Locate the cell with the specified text and output its [X, Y] center coordinate. 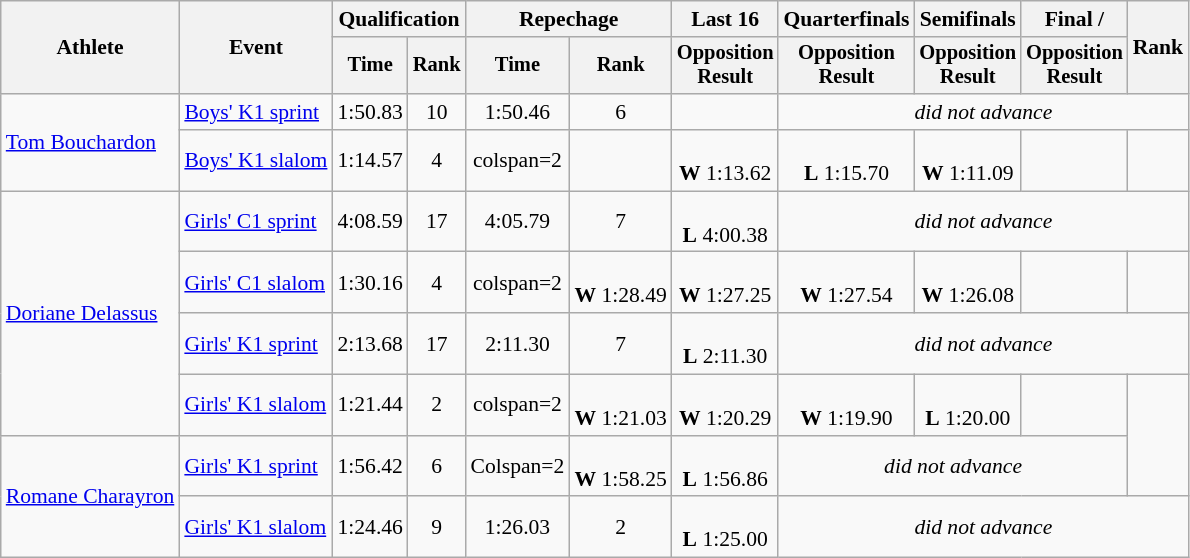
W 1:28.49 [620, 282]
Romane Charayron [90, 497]
Girls' C1 sprint [256, 222]
L 4:00.38 [726, 222]
W 1:26.08 [968, 282]
W 1:27.54 [846, 282]
1:50.46 [518, 112]
4:08.59 [370, 222]
1:56.42 [370, 466]
9 [437, 528]
Colspan=2 [518, 466]
W 1:13.62 [726, 160]
Athlete [90, 48]
2:11.30 [518, 344]
1:24.46 [370, 528]
Repechage [569, 19]
L 1:56.86 [726, 466]
Tom Bouchardon [90, 142]
L 1:20.00 [968, 406]
L 1:25.00 [726, 528]
W 1:27.25 [726, 282]
W 1:19.90 [846, 406]
1:26.03 [518, 528]
Last 16 [726, 19]
L 1:15.70 [846, 160]
Boys' K1 sprint [256, 112]
1:21.44 [370, 406]
Final / [1074, 19]
Girls' C1 slalom [256, 282]
Doriane Delassus [90, 313]
1:50.83 [370, 112]
Qualification [398, 19]
L 2:11.30 [726, 344]
2:13.68 [370, 344]
Quarterfinals [846, 19]
Semifinals [968, 19]
1:30.16 [370, 282]
W 1:21.03 [620, 406]
4:05.79 [518, 222]
1:14.57 [370, 160]
W 1:58.25 [620, 466]
Event [256, 48]
10 [437, 112]
Boys' K1 slalom [256, 160]
W 1:20.29 [726, 406]
W 1:11.09 [968, 160]
